Output the [X, Y] coordinate of the center of the cell containing the given text.  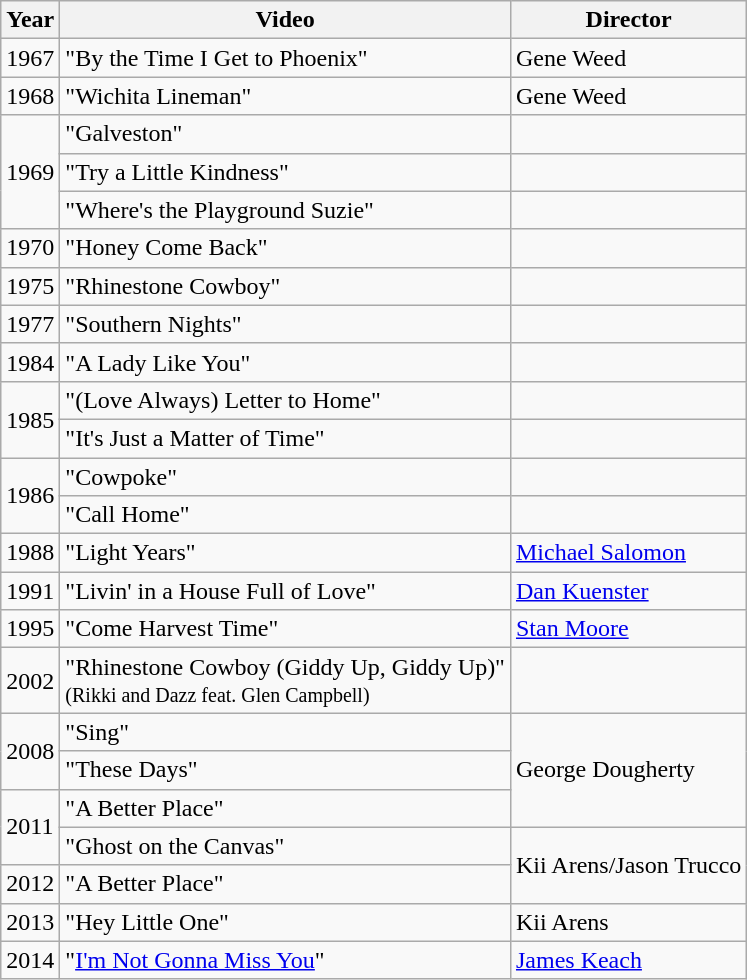
1969 [30, 172]
2011 [30, 827]
"Light Years" [286, 553]
1991 [30, 591]
"Call Home" [286, 515]
1986 [30, 496]
1975 [30, 286]
Director [628, 20]
"It's Just a Matter of Time" [286, 438]
"Galveston" [286, 134]
2002 [30, 680]
Michael Salomon [628, 553]
Video [286, 20]
"Rhinestone Cowboy" [286, 286]
"Sing" [286, 732]
1995 [30, 629]
"These Days" [286, 770]
Stan Moore [628, 629]
Dan Kuenster [628, 591]
"Rhinestone Cowboy (Giddy Up, Giddy Up)"(Rikki and Dazz feat. Glen Campbell) [286, 680]
1985 [30, 419]
"Southern Nights" [286, 324]
"Livin' in a House Full of Love" [286, 591]
Kii Arens [628, 922]
2012 [30, 884]
"A Lady Like You" [286, 362]
"Cowpoke" [286, 477]
1968 [30, 96]
"(Love Always) Letter to Home" [286, 400]
2014 [30, 960]
"I'm Not Gonna Miss You" [286, 960]
James Keach [628, 960]
1988 [30, 553]
1970 [30, 248]
"Hey Little One" [286, 922]
2008 [30, 751]
"Try a Little Kindness" [286, 172]
1977 [30, 324]
"Honey Come Back" [286, 248]
1967 [30, 58]
"Where's the Playground Suzie" [286, 210]
"Come Harvest Time" [286, 629]
"By the Time I Get to Phoenix" [286, 58]
"Wichita Lineman" [286, 96]
George Dougherty [628, 770]
1984 [30, 362]
2013 [30, 922]
Year [30, 20]
"Ghost on the Canvas" [286, 846]
Kii Arens/Jason Trucco [628, 865]
